Return the (x, y) coordinate for the center point of the cell that contains the specified text.  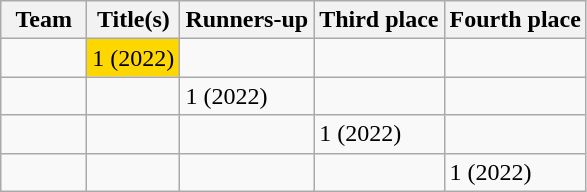
Fourth place (515, 20)
Team (44, 20)
Runners-up (247, 20)
Third place (379, 20)
Title(s) (134, 20)
